Output the [X, Y] coordinate of the center of the cell containing the given text.  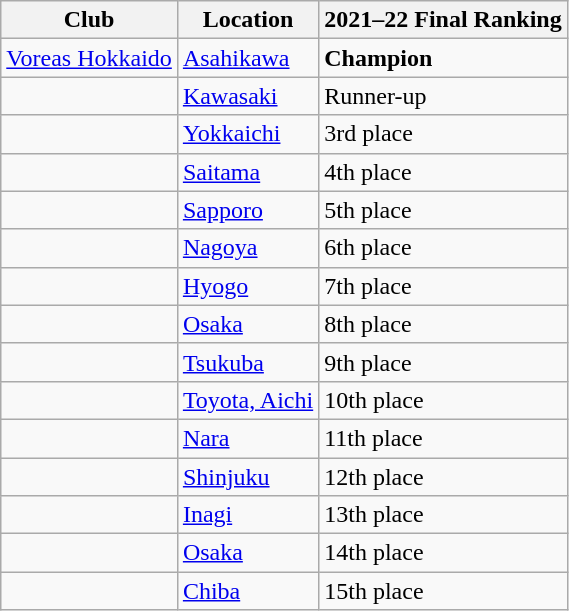
Sapporo [248, 210]
3rd place [443, 134]
Club [90, 20]
5th place [443, 210]
Nagoya [248, 248]
Inagi [248, 515]
11th place [443, 438]
13th place [443, 515]
Asahikawa [248, 58]
Toyota, Aichi [248, 400]
7th place [443, 286]
14th place [443, 553]
Saitama [248, 172]
Tsukuba [248, 362]
8th place [443, 324]
Chiba [248, 591]
Hyogo [248, 286]
6th place [443, 248]
Yokkaichi [248, 134]
9th place [443, 362]
Champion [443, 58]
Location [248, 20]
Nara [248, 438]
Kawasaki [248, 96]
15th place [443, 591]
12th place [443, 477]
Shinjuku [248, 477]
10th place [443, 400]
4th place [443, 172]
Runner-up [443, 96]
2021–22 Final Ranking [443, 20]
Voreas Hokkaido [90, 58]
